Determine the (X, Y) coordinate at the center of the cell enclosing the given text.  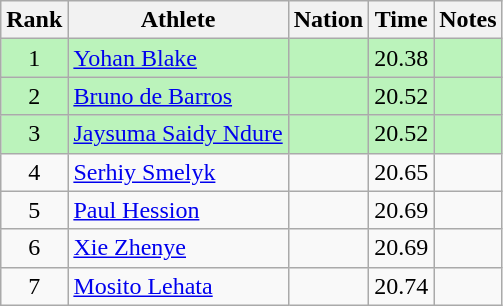
Mosito Lehata (178, 286)
Jaysuma Saidy Ndure (178, 134)
Athlete (178, 20)
Yohan Blake (178, 58)
Paul Hession (178, 210)
Bruno de Barros (178, 96)
3 (34, 134)
7 (34, 286)
Xie Zhenye (178, 248)
20.65 (402, 172)
20.74 (402, 286)
5 (34, 210)
Rank (34, 20)
Nation (328, 20)
Notes (468, 20)
Serhiy Smelyk (178, 172)
6 (34, 248)
Time (402, 20)
4 (34, 172)
20.38 (402, 58)
2 (34, 96)
1 (34, 58)
